Return [X, Y] of the center of cell containing provided text 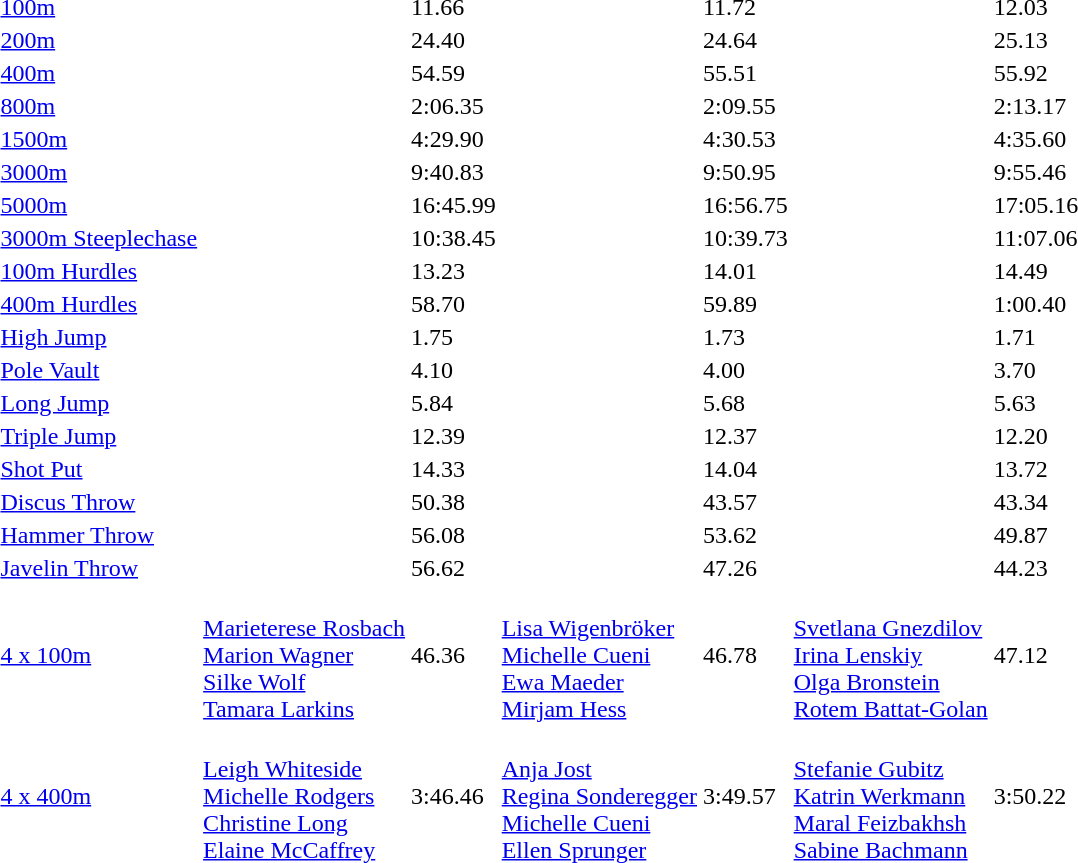
14.01 [745, 271]
Lisa WigenbrökerMichelle CueniEwa MaederMirjam Hess [599, 655]
59.89 [745, 304]
46.78 [745, 655]
14.33 [454, 469]
12.37 [745, 436]
54.59 [454, 73]
2:06.35 [454, 106]
53.62 [745, 535]
4:29.90 [454, 139]
56.62 [454, 568]
Svetlana GnezdilovIrina LenskiyOlga BronsteinRotem Battat-Golan [890, 655]
13.23 [454, 271]
5.84 [454, 403]
1.75 [454, 337]
24.64 [745, 40]
2:09.55 [745, 106]
Marieterese RosbachMarion WagnerSilke WolfTamara Larkins [304, 655]
16:45.99 [454, 205]
9:40.83 [454, 172]
43.57 [745, 502]
14.04 [745, 469]
5.68 [745, 403]
4.10 [454, 370]
55.51 [745, 73]
50.38 [454, 502]
12.39 [454, 436]
46.36 [454, 655]
10:39.73 [745, 238]
4:30.53 [745, 139]
4.00 [745, 370]
16:56.75 [745, 205]
47.26 [745, 568]
9:50.95 [745, 172]
58.70 [454, 304]
24.40 [454, 40]
1.73 [745, 337]
10:38.45 [454, 238]
56.08 [454, 535]
